Output the [X, Y] coordinate of the center of the cell containing the given text.  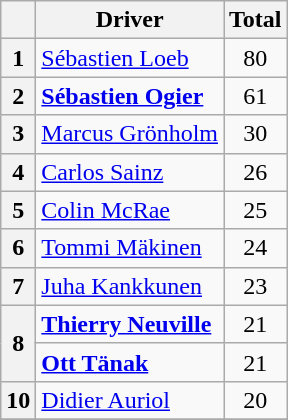
24 [256, 248]
Sébastien Loeb [130, 58]
7 [18, 286]
Carlos Sainz [130, 172]
26 [256, 172]
Sébastien Ogier [130, 96]
10 [18, 400]
Marcus Grönholm [130, 134]
23 [256, 286]
20 [256, 400]
5 [18, 210]
Juha Kankkunen [130, 286]
6 [18, 248]
Ott Tänak [130, 362]
Colin McRae [130, 210]
8 [18, 343]
Driver [130, 20]
61 [256, 96]
3 [18, 134]
4 [18, 172]
Didier Auriol [130, 400]
Thierry Neuville [130, 324]
30 [256, 134]
2 [18, 96]
80 [256, 58]
1 [18, 58]
25 [256, 210]
Total [256, 20]
Tommi Mäkinen [130, 248]
